Extract the [x, y] coordinate from the center of the cell holding the provided text.  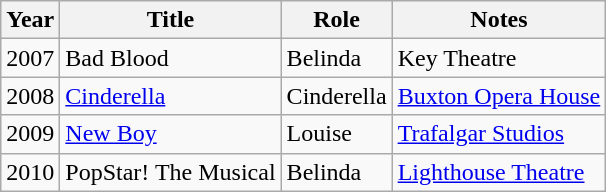
Notes [499, 20]
2010 [30, 172]
Lighthouse Theatre [499, 172]
2007 [30, 58]
PopStar! The Musical [170, 172]
Bad Blood [170, 58]
2008 [30, 96]
Key Theatre [499, 58]
Title [170, 20]
New Boy [170, 134]
Louise [336, 134]
Trafalgar Studios [499, 134]
Year [30, 20]
2009 [30, 134]
Role [336, 20]
Buxton Opera House [499, 96]
